Scan for the cell matching the given text and deliver its [x, y] coordinate at center. 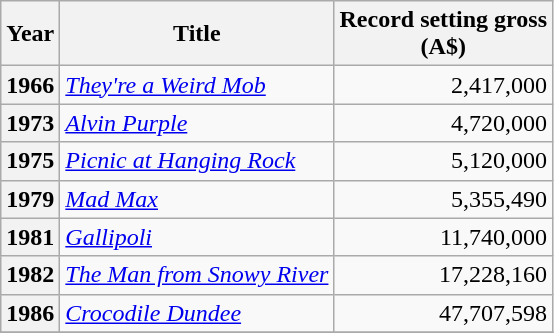
17,228,160 [444, 275]
Picnic at Hanging Rock [197, 161]
Gallipoli [197, 237]
1973 [30, 123]
Title [197, 34]
5,120,000 [444, 161]
1986 [30, 313]
Crocodile Dundee [197, 313]
2,417,000 [444, 85]
Year [30, 34]
47,707,598 [444, 313]
4,720,000 [444, 123]
1979 [30, 199]
1975 [30, 161]
11,740,000 [444, 237]
1982 [30, 275]
The Man from Snowy River [197, 275]
1981 [30, 237]
1966 [30, 85]
Alvin Purple [197, 123]
Record setting gross(A$) [444, 34]
They're a Weird Mob [197, 85]
Mad Max [197, 199]
5,355,490 [444, 199]
